Identify which cell holds the provided text, then report its (x, y) central coordinate. 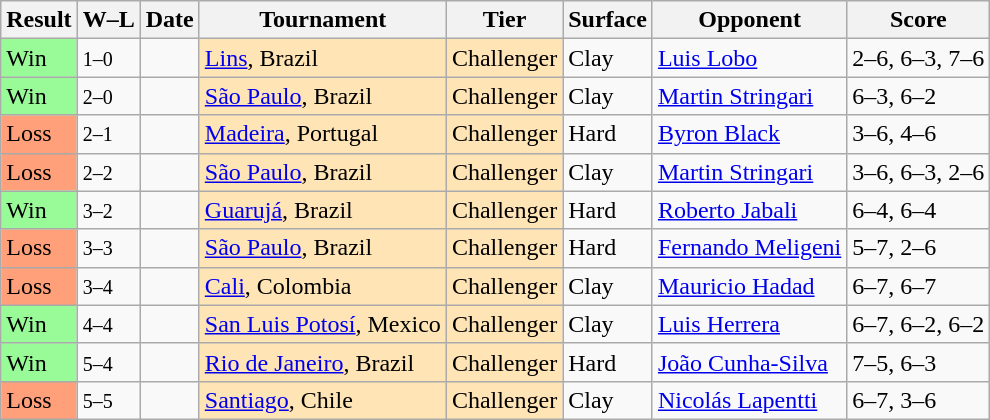
Santiago, Chile (322, 400)
6–7, 6–7 (918, 286)
2–2 (108, 172)
Result (39, 20)
Rio de Janeiro, Brazil (322, 362)
6–4, 6–4 (918, 210)
3–6, 4–6 (918, 134)
Opponent (749, 20)
Tournament (322, 20)
Fernando Meligeni (749, 248)
Luis Herrera (749, 324)
6–7, 6–2, 6–2 (918, 324)
Mauricio Hadad (749, 286)
San Luis Potosí, Mexico (322, 324)
5–5 (108, 400)
3–6, 6–3, 2–6 (918, 172)
2–1 (108, 134)
Tier (504, 20)
3–2 (108, 210)
2–6, 6–3, 7–6 (918, 58)
1–0 (108, 58)
Roberto Jabali (749, 210)
Nicolás Lapentti (749, 400)
4–4 (108, 324)
Madeira, Portugal (322, 134)
Score (918, 20)
3–4 (108, 286)
Luis Lobo (749, 58)
Guarujá, Brazil (322, 210)
Cali, Colombia (322, 286)
7–5, 6–3 (918, 362)
6–3, 6–2 (918, 96)
2–0 (108, 96)
Byron Black (749, 134)
5–7, 2–6 (918, 248)
5–4 (108, 362)
Date (170, 20)
3–3 (108, 248)
6–7, 3–6 (918, 400)
Lins, Brazil (322, 58)
W–L (108, 20)
Surface (608, 20)
João Cunha-Silva (749, 362)
